Find where the given text appears and provide that cell's center as [x, y] coordinate. 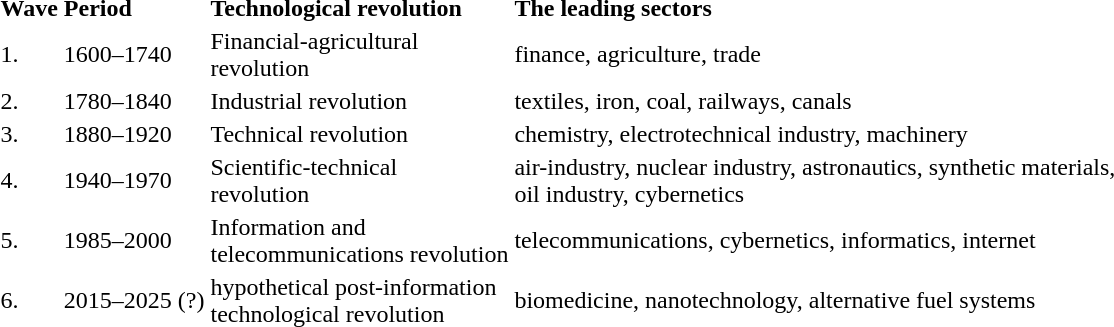
Industrial revolution [360, 101]
1880–1920 [134, 134]
1600–1740 [134, 54]
1780–1840 [134, 101]
1940–1970 [134, 180]
Scientific-technicalrevolution [360, 180]
Information andtelecommunications revolution [360, 240]
Financial-agriculturalrevolution [360, 54]
1985–2000 [134, 240]
Technical revolution [360, 134]
